Determine the (x, y) coordinate at the center of the cell enclosing the given text.  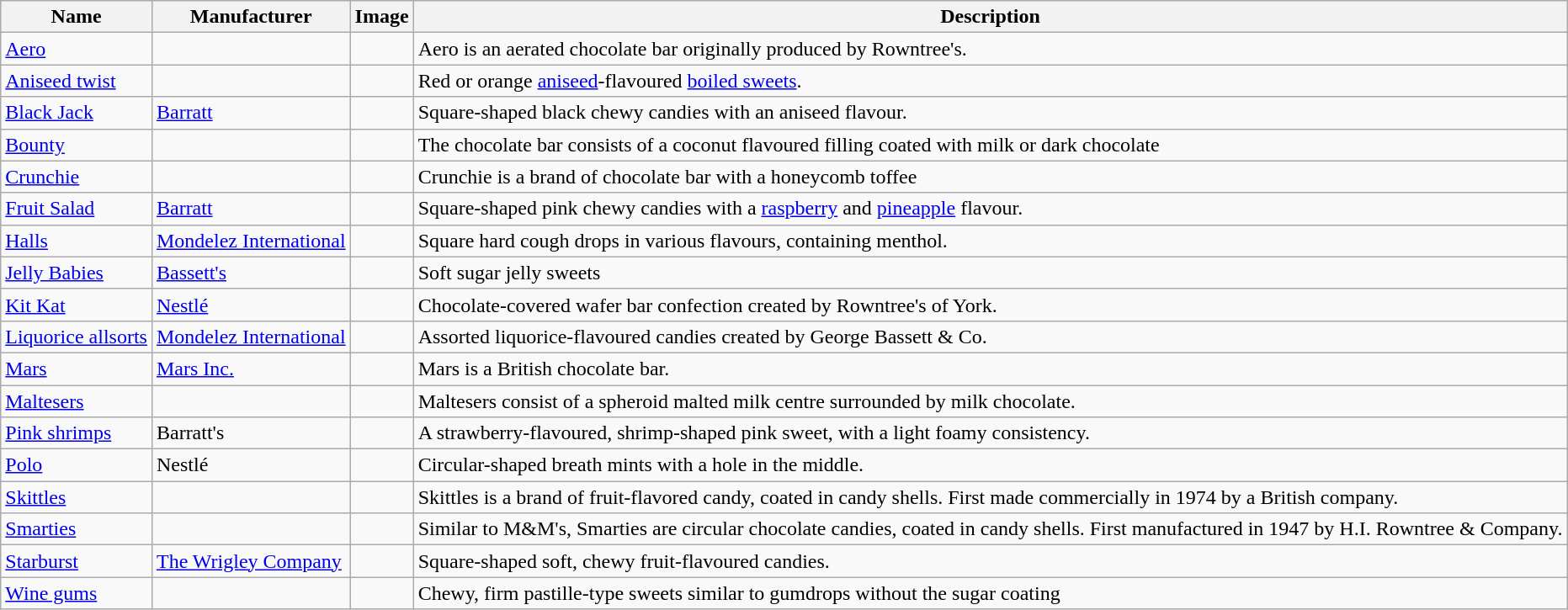
Chewy, firm pastille-type sweets similar to gumdrops without the sugar coating (990, 593)
Aniseed twist (77, 81)
Kit Kat (77, 305)
Halls (77, 241)
Wine gums (77, 593)
Skittles is a brand of fruit-flavored candy, coated in candy shells. First made commercially in 1974 by a British company. (990, 497)
Mars is a British chocolate bar. (990, 369)
A strawberry-flavoured, shrimp-shaped pink sweet, with a light foamy consistency. (990, 433)
Maltesers (77, 401)
Image (382, 17)
Polo (77, 465)
Liquorice allsorts (77, 337)
Soft sugar jelly sweets (990, 273)
Jelly Babies (77, 273)
Similar to M&M's, Smarties are circular chocolate candies, coated in candy shells. First manufactured in 1947 by H.I. Rowntree & Company. (990, 529)
Mars (77, 369)
Pink shrimps (77, 433)
The Wrigley Company (251, 561)
Square-shaped soft, chewy fruit-flavoured candies. (990, 561)
Smarties (77, 529)
Starburst (77, 561)
Aero (77, 49)
Description (990, 17)
Manufacturer (251, 17)
Name (77, 17)
Chocolate-covered wafer bar confection created by Rowntree's of York. (990, 305)
Circular-shaped breath mints with a hole in the middle. (990, 465)
Square-shaped black chewy candies with an aniseed flavour. (990, 113)
The chocolate bar consists of a coconut flavoured filling coated with milk or dark chocolate (990, 145)
Square-shaped pink chewy candies with a raspberry and pineapple flavour. (990, 209)
Assorted liquorice-flavoured candies created by George Bassett & Co. (990, 337)
Crunchie (77, 177)
Skittles (77, 497)
Barratt's (251, 433)
Red or orange aniseed-flavoured boiled sweets. (990, 81)
Aero is an aerated chocolate bar originally produced by Rowntree's. (990, 49)
Bassett's (251, 273)
Crunchie is a brand of chocolate bar with a honeycomb toffee (990, 177)
Bounty (77, 145)
Mars Inc. (251, 369)
Fruit Salad (77, 209)
Black Jack (77, 113)
Maltesers consist of a spheroid malted milk centre surrounded by milk chocolate. (990, 401)
Square hard cough drops in various flavours, containing menthol. (990, 241)
